Output the (x, y) coordinate of the center of the cell containing the given text.  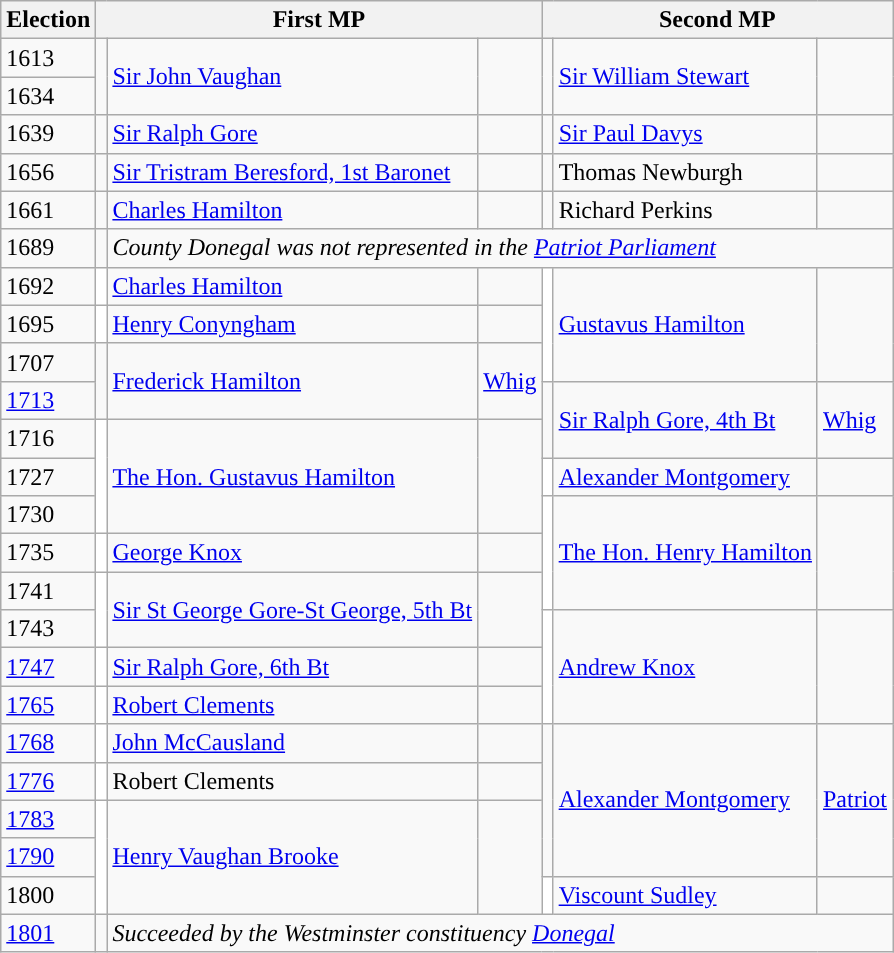
Sir St George Gore-St George, 5th Bt (292, 610)
Second MP (718, 20)
1783 (48, 819)
1790 (48, 857)
Sir William Stewart (685, 77)
1634 (48, 96)
1741 (48, 591)
1776 (48, 781)
1801 (48, 933)
1661 (48, 210)
1707 (48, 362)
1765 (48, 705)
1713 (48, 400)
Patriot (854, 800)
1747 (48, 667)
Sir Ralph Gore (292, 134)
Sir Tristram Beresford, 1st Baronet (292, 172)
1730 (48, 515)
Thomas Newburgh (685, 172)
1613 (48, 58)
Frederick Hamilton (292, 381)
Sir John Vaughan (292, 77)
1656 (48, 172)
Andrew Knox (685, 667)
Gustavus Hamilton (685, 324)
Election (48, 20)
George Knox (292, 553)
1743 (48, 629)
Henry Conyngham (292, 324)
The Hon. Gustavus Hamilton (292, 476)
1639 (48, 134)
Sir Ralph Gore, 4th Bt (685, 419)
1800 (48, 895)
1695 (48, 324)
First MP (319, 20)
John McCausland (292, 743)
1768 (48, 743)
1689 (48, 248)
Sir Ralph Gore, 6th Bt (292, 667)
Succeeded by the Westminster constituency Donegal (500, 933)
1727 (48, 477)
1716 (48, 438)
Henry Vaughan Brooke (292, 857)
Richard Perkins (685, 210)
Viscount Sudley (685, 895)
1692 (48, 286)
County Donegal was not represented in the Patriot Parliament (500, 248)
Sir Paul Davys (685, 134)
The Hon. Henry Hamilton (685, 553)
1735 (48, 553)
